Return the [x, y] coordinate for the center point of the cell that contains the specified text.  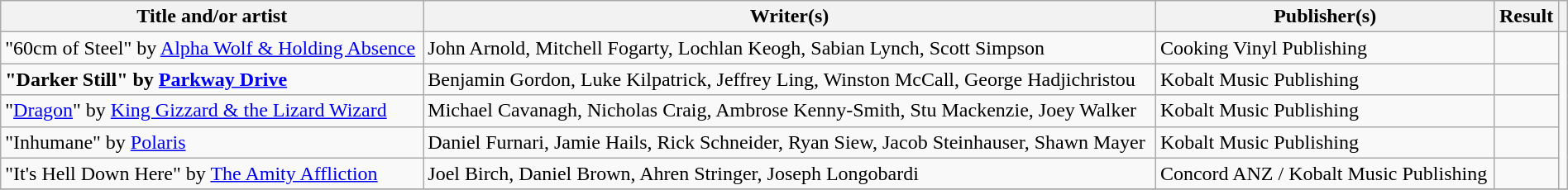
Daniel Furnari, Jamie Hails, Rick Schneider, Ryan Siew, Jacob Steinhauser, Shawn Mayer [790, 142]
Michael Cavanagh, Nicholas Craig, Ambrose Kenny-Smith, Stu Mackenzie, Joey Walker [790, 111]
Benjamin Gordon, Luke Kilpatrick, Jeffrey Ling, Winston McCall, George Hadjichristou [790, 79]
"It's Hell Down Here" by The Amity Affliction [212, 173]
John Arnold, Mitchell Fogarty, Lochlan Keogh, Sabian Lynch, Scott Simpson [790, 48]
Concord ANZ / Kobalt Music Publishing [1325, 173]
Title and/or artist [212, 17]
"60cm of Steel" by Alpha Wolf & Holding Absence [212, 48]
"Darker Still" by Parkway Drive [212, 79]
Result [1527, 17]
Joel Birch, Daniel Brown, Ahren Stringer, Joseph Longobardi [790, 173]
Publisher(s) [1325, 17]
Writer(s) [790, 17]
"Dragon" by King Gizzard & the Lizard Wizard [212, 111]
"Inhumane" by Polaris [212, 142]
Cooking Vinyl Publishing [1325, 48]
